Extract the (x, y) coordinate from the center of the cell holding the provided text.  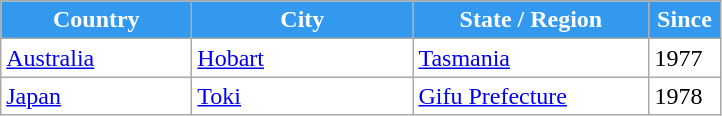
Since (684, 20)
City (302, 20)
Tasmania (531, 58)
Toki (302, 96)
Country (96, 20)
1977 (684, 58)
Japan (96, 96)
1978 (684, 96)
Gifu Prefecture (531, 96)
State / Region (531, 20)
Hobart (302, 58)
Australia (96, 58)
